Determine the [X, Y] coordinate at the center of the cell enclosing the given text.  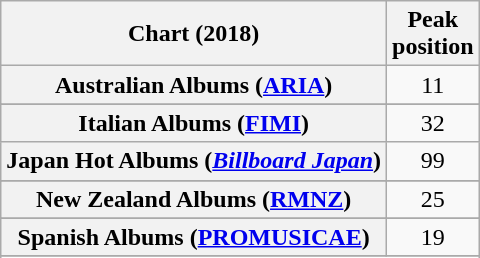
99 [433, 161]
Italian Albums (FIMI) [194, 123]
New Zealand Albums (RMNZ) [194, 199]
Peak position [433, 34]
Australian Albums (ARIA) [194, 85]
11 [433, 85]
Chart (2018) [194, 34]
19 [433, 237]
Spanish Albums (PROMUSICAE) [194, 237]
Japan Hot Albums (Billboard Japan) [194, 161]
32 [433, 123]
25 [433, 199]
